Detect which cell encompasses the target text, then output its [X, Y] center coordinate. 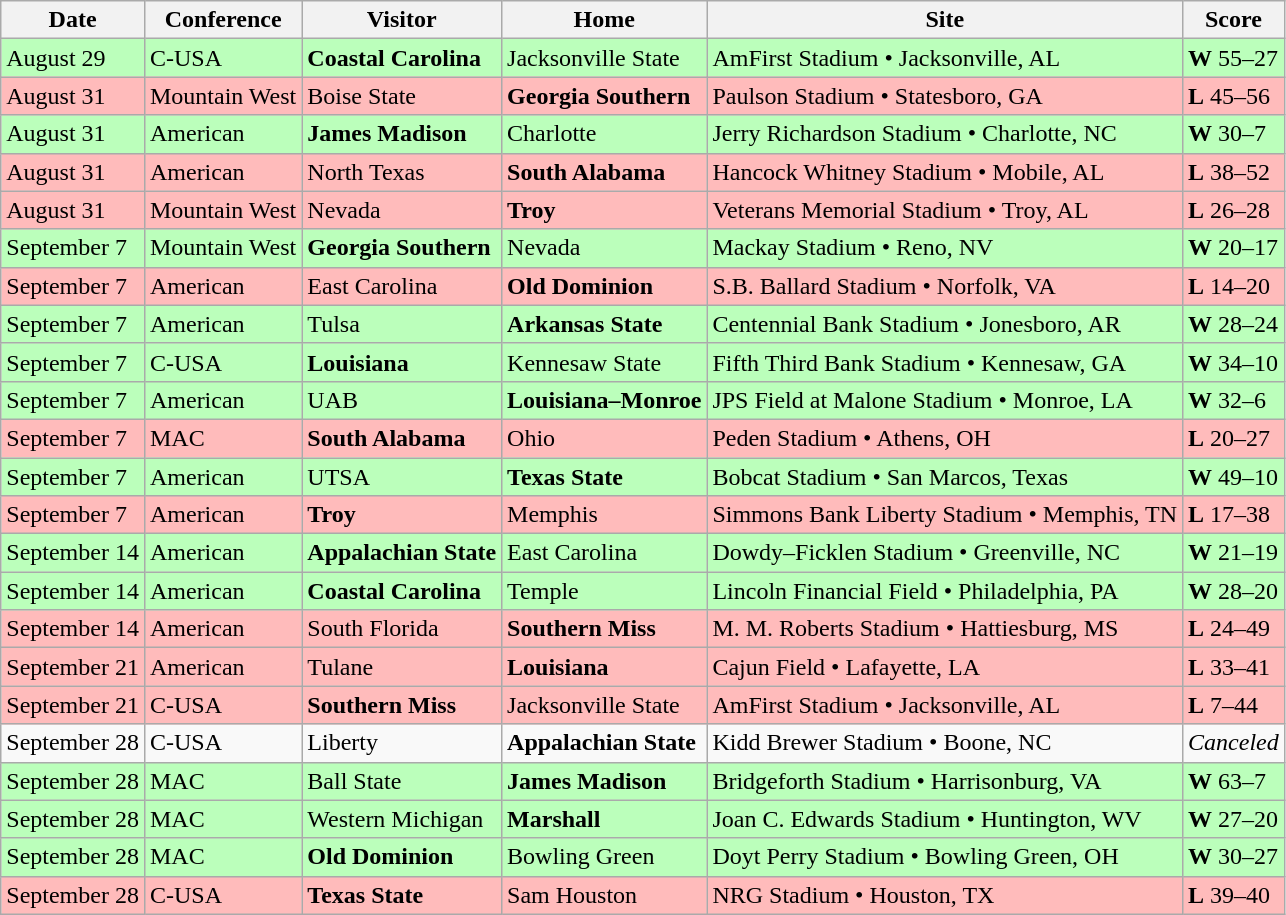
L 7–44 [1234, 705]
L 33–41 [1234, 667]
Fifth Third Bank Stadium • Kennesaw, GA [945, 362]
W 30–27 [1234, 857]
Paulson Stadium • Statesboro, GA [945, 96]
Tulane [402, 667]
W 30–7 [1234, 134]
Ball State [402, 781]
Jerry Richardson Stadium • Charlotte, NC [945, 134]
Ohio [604, 438]
UTSA [402, 477]
W 27–20 [1234, 819]
Canceled [1234, 743]
L 45–56 [1234, 96]
Sam Houston [604, 895]
Louisiana–Monroe [604, 400]
W 20–17 [1234, 248]
M. M. Roberts Stadium • Hattiesburg, MS [945, 629]
Hancock Whitney Stadium • Mobile, AL [945, 172]
South Florida [402, 629]
Doyt Perry Stadium • Bowling Green, OH [945, 857]
Temple [604, 591]
W 21–19 [1234, 553]
Arkansas State [604, 324]
L 38–52 [1234, 172]
W 49–10 [1234, 477]
L 24–49 [1234, 629]
W 34–10 [1234, 362]
Site [945, 20]
Simmons Bank Liberty Stadium • Memphis, TN [945, 515]
Lincoln Financial Field • Philadelphia, PA [945, 591]
Home [604, 20]
W 55–27 [1234, 58]
Visitor [402, 20]
W 28–20 [1234, 591]
Memphis [604, 515]
Veterans Memorial Stadium • Troy, AL [945, 210]
Date [73, 20]
Marshall [604, 819]
Tulsa [402, 324]
Boise State [402, 96]
August 29 [73, 58]
Centennial Bank Stadium • Jonesboro, AR [945, 324]
Kidd Brewer Stadium • Boone, NC [945, 743]
Peden Stadium • Athens, OH [945, 438]
L 26–28 [1234, 210]
Dowdy–Ficklen Stadium • Greenville, NC [945, 553]
UAB [402, 400]
Western Michigan [402, 819]
JPS Field at Malone Stadium • Monroe, LA [945, 400]
Conference [222, 20]
Liberty [402, 743]
L 17–38 [1234, 515]
L 20–27 [1234, 438]
W 32–6 [1234, 400]
Cajun Field • Lafayette, LA [945, 667]
Score [1234, 20]
Charlotte [604, 134]
Bowling Green [604, 857]
W 63–7 [1234, 781]
Mackay Stadium • Reno, NV [945, 248]
Joan C. Edwards Stadium • Huntington, WV [945, 819]
NRG Stadium • Houston, TX [945, 895]
S.B. Ballard Stadium • Norfolk, VA [945, 286]
North Texas [402, 172]
Bobcat Stadium • San Marcos, Texas [945, 477]
W 28–24 [1234, 324]
Bridgeforth Stadium • Harrisonburg, VA [945, 781]
L 39–40 [1234, 895]
L 14–20 [1234, 286]
Kennesaw State [604, 362]
